Search for the cell housing the specified text and yield its [x, y] center coordinate. 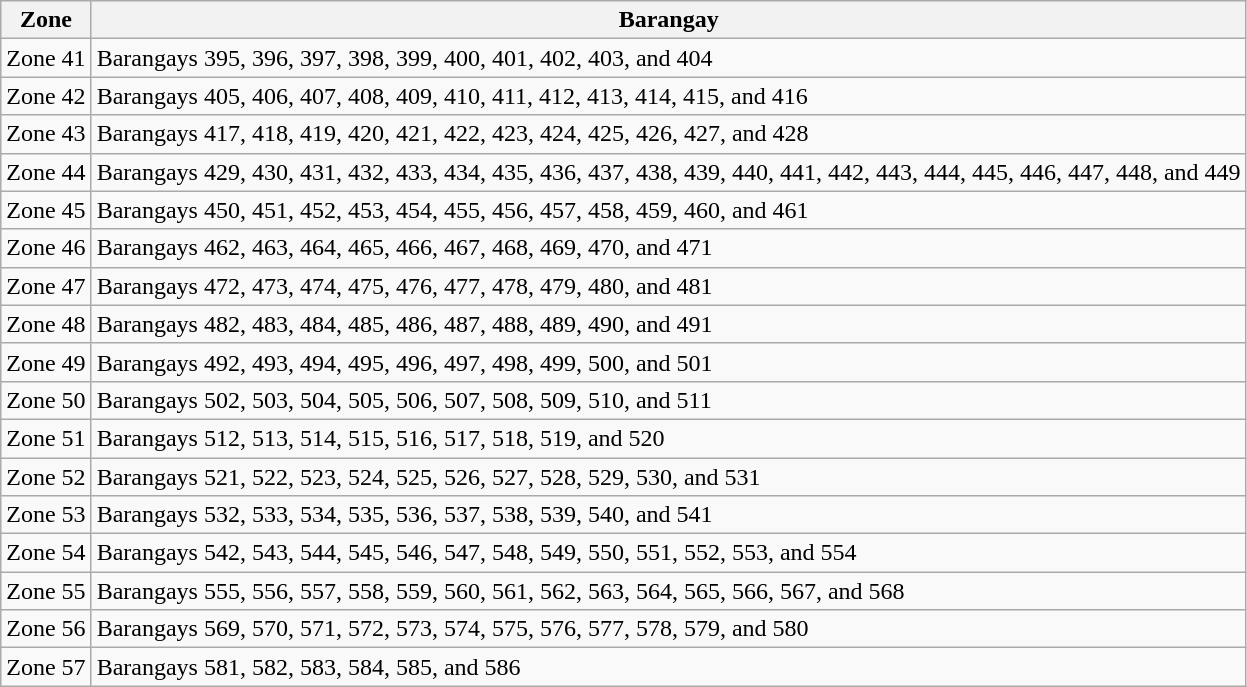
Barangays 395, 396, 397, 398, 399, 400, 401, 402, 403, and 404 [668, 58]
Barangays 450, 451, 452, 453, 454, 455, 456, 457, 458, 459, 460, and 461 [668, 210]
Zone 53 [46, 515]
Zone 44 [46, 172]
Barangays 405, 406, 407, 408, 409, 410, 411, 412, 413, 414, 415, and 416 [668, 96]
Zone 42 [46, 96]
Barangays 569, 570, 571, 572, 573, 574, 575, 576, 577, 578, 579, and 580 [668, 629]
Barangay [668, 20]
Barangays 492, 493, 494, 495, 496, 497, 498, 499, 500, and 501 [668, 362]
Zone 45 [46, 210]
Zone 56 [46, 629]
Barangays 482, 483, 484, 485, 486, 487, 488, 489, 490, and 491 [668, 324]
Barangays 581, 582, 583, 584, 585, and 586 [668, 667]
Barangays 502, 503, 504, 505, 506, 507, 508, 509, 510, and 511 [668, 400]
Zone 54 [46, 553]
Zone 48 [46, 324]
Zone 49 [46, 362]
Barangays 555, 556, 557, 558, 559, 560, 561, 562, 563, 564, 565, 566, 567, and 568 [668, 591]
Zone 46 [46, 248]
Barangays 512, 513, 514, 515, 516, 517, 518, 519, and 520 [668, 438]
Zone 47 [46, 286]
Barangays 429, 430, 431, 432, 433, 434, 435, 436, 437, 438, 439, 440, 441, 442, 443, 444, 445, 446, 447, 448, and 449 [668, 172]
Barangays 417, 418, 419, 420, 421, 422, 423, 424, 425, 426, 427, and 428 [668, 134]
Barangays 532, 533, 534, 535, 536, 537, 538, 539, 540, and 541 [668, 515]
Barangays 542, 543, 544, 545, 546, 547, 548, 549, 550, 551, 552, 553, and 554 [668, 553]
Barangays 521, 522, 523, 524, 525, 526, 527, 528, 529, 530, and 531 [668, 477]
Zone [46, 20]
Zone 51 [46, 438]
Zone 41 [46, 58]
Barangays 472, 473, 474, 475, 476, 477, 478, 479, 480, and 481 [668, 286]
Zone 57 [46, 667]
Zone 55 [46, 591]
Barangays 462, 463, 464, 465, 466, 467, 468, 469, 470, and 471 [668, 248]
Zone 43 [46, 134]
Zone 50 [46, 400]
Zone 52 [46, 477]
